Return the (X, Y) coordinate for the center point of the cell that contains the specified text.  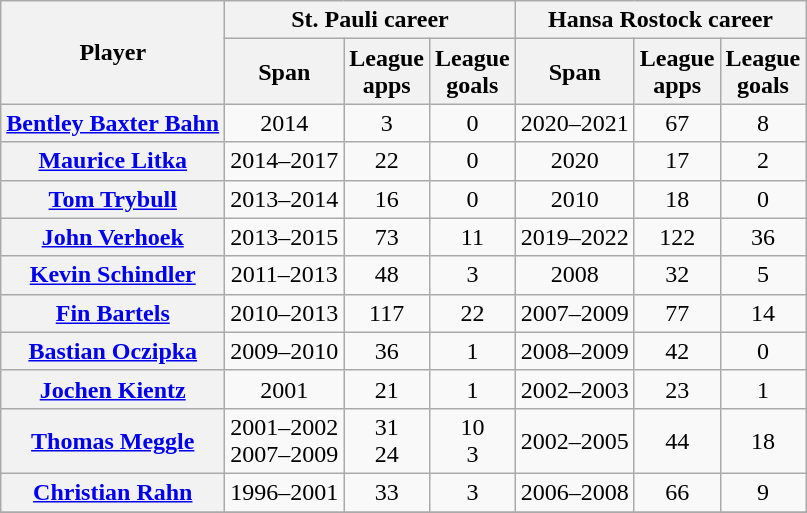
Jochen Kientz (113, 389)
33 (387, 492)
2019–2022 (574, 237)
2002–2003 (574, 389)
1996–2001 (284, 492)
Christian Rahn (113, 492)
2001 (284, 389)
2020–2021 (574, 123)
Bentley Baxter Bahn (113, 123)
2006–2008 (574, 492)
66 (677, 492)
2011–2013 (284, 275)
Fin Bartels (113, 313)
2013–2015 (284, 237)
2009–2010 (284, 351)
2 (763, 161)
42 (677, 351)
2014 (284, 123)
2002–2005 (574, 440)
2013–2014 (284, 199)
2008 (574, 275)
14 (763, 313)
2010–2013 (284, 313)
44 (677, 440)
77 (677, 313)
17 (677, 161)
2020 (574, 161)
2014–2017 (284, 161)
Thomas Meggle (113, 440)
23 (677, 389)
St. Pauli career (370, 20)
Player (113, 52)
2010 (574, 199)
122 (677, 237)
3124 (387, 440)
67 (677, 123)
Maurice Litka (113, 161)
117 (387, 313)
32 (677, 275)
2008–2009 (574, 351)
9 (763, 492)
16 (387, 199)
48 (387, 275)
2007–2009 (574, 313)
Kevin Schindler (113, 275)
21 (387, 389)
5 (763, 275)
2001–20022007–2009 (284, 440)
John Verhoek (113, 237)
73 (387, 237)
11 (473, 237)
Hansa Rostock career (660, 20)
Tom Trybull (113, 199)
8 (763, 123)
103 (473, 440)
Bastian Oczipka (113, 351)
